Identify which cell holds the provided text, then report its (X, Y) central coordinate. 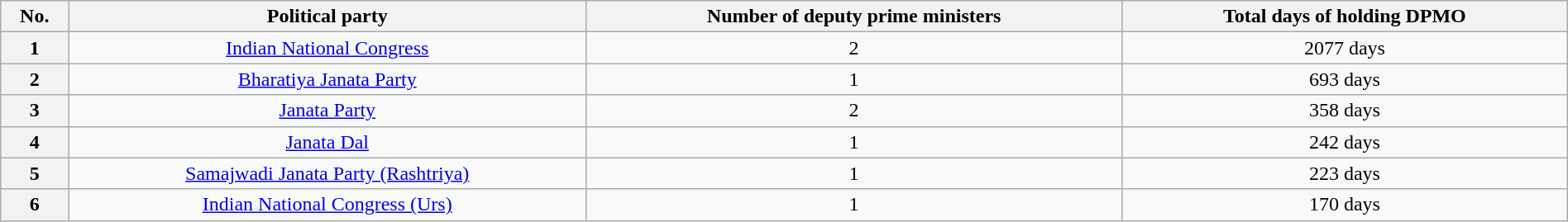
Political party (327, 17)
693 days (1345, 79)
Bharatiya Janata Party (327, 79)
Number of deputy prime ministers (854, 17)
Total days of holding DPMO (1345, 17)
Indian National Congress (327, 48)
242 days (1345, 142)
Janata Party (327, 111)
358 days (1345, 111)
223 days (1345, 173)
3 (35, 111)
4 (35, 142)
Indian National Congress (Urs) (327, 205)
6 (35, 205)
5 (35, 173)
Janata Dal (327, 142)
170 days (1345, 205)
2077 days (1345, 48)
Samajwadi Janata Party (Rashtriya) (327, 173)
No. (35, 17)
